Return the (X, Y) coordinate for the center point of the cell that contains the specified text.  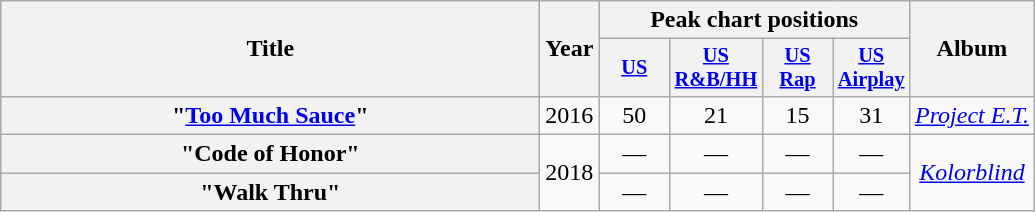
50 (634, 115)
US (634, 68)
Kolorblind (972, 173)
31 (871, 115)
Project E.T. (972, 115)
Album (972, 49)
"Walk Thru" (270, 192)
2016 (570, 115)
"Too Much Sauce" (270, 115)
USR&B/HH (716, 68)
Year (570, 49)
USRap (798, 68)
Title (270, 49)
21 (716, 115)
Peak chart positions (754, 20)
USAirplay (871, 68)
2018 (570, 173)
"Code of Honor" (270, 154)
15 (798, 115)
